Return the (x, y) coordinate for the center point of the cell that contains the specified text.  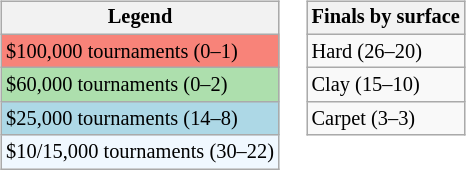
Clay (15–10) (386, 85)
$25,000 tournaments (14–8) (140, 119)
$60,000 tournaments (0–2) (140, 85)
$10/15,000 tournaments (30–22) (140, 152)
$100,000 tournaments (0–1) (140, 51)
Legend (140, 18)
Carpet (3–3) (386, 119)
Finals by surface (386, 18)
Hard (26–20) (386, 51)
